Scan for the cell matching the given text and deliver its [x, y] coordinate at center. 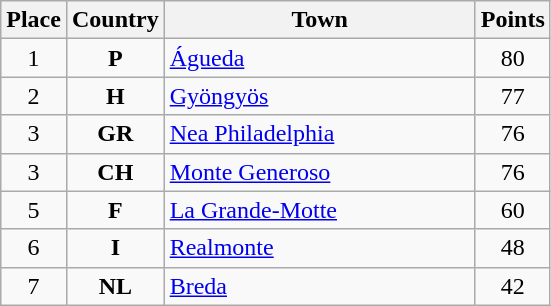
NL [115, 286]
2 [34, 96]
Breda [320, 286]
CH [115, 172]
H [115, 96]
Points [512, 20]
Nea Philadelphia [320, 134]
42 [512, 286]
7 [34, 286]
Realmonte [320, 248]
Town [320, 20]
5 [34, 210]
La Grande-Motte [320, 210]
GR [115, 134]
48 [512, 248]
Gyöngyös [320, 96]
80 [512, 58]
Águeda [320, 58]
Monte Generoso [320, 172]
60 [512, 210]
1 [34, 58]
I [115, 248]
F [115, 210]
P [115, 58]
6 [34, 248]
Country [115, 20]
Place [34, 20]
77 [512, 96]
